Pinpoint the cell where the given text exists, returning its [x, y] midpoint coordinate. 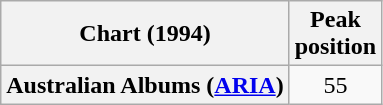
55 [335, 85]
Peakposition [335, 34]
Australian Albums (ARIA) [145, 85]
Chart (1994) [145, 34]
